Return the [X, Y] coordinate for the center point of the cell that contains the specified text.  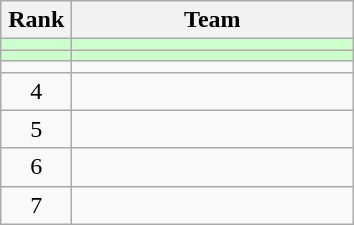
4 [36, 91]
Team [212, 20]
Rank [36, 20]
7 [36, 205]
6 [36, 167]
5 [36, 129]
